Capture the cell that displays the provided text and extract its (X, Y) central coordinate. 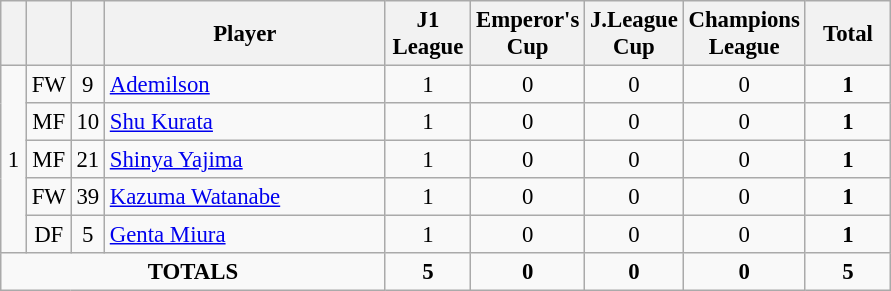
Kazuma Watanabe (244, 197)
Shu Kurata (244, 122)
21 (88, 160)
Shinya Yajima (244, 160)
5 (88, 235)
J.League Cup (634, 34)
Player (244, 34)
J1 League (428, 34)
Champions League (744, 34)
Total (848, 34)
Genta Miura (244, 235)
Ademilson (244, 85)
DF (48, 235)
9 (88, 85)
39 (88, 197)
10 (88, 122)
Emperor's Cup (528, 34)
